Return the (X, Y) coordinate for the center point of the cell that contains the specified text.  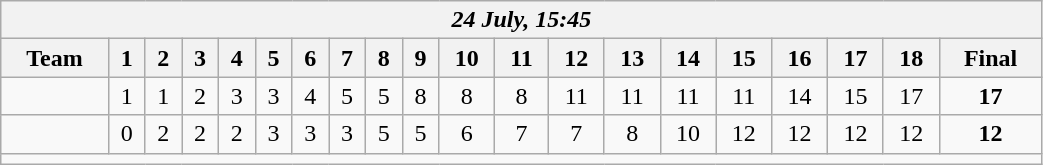
Team (55, 58)
13 (632, 58)
9 (420, 58)
24 July, 15:45 (522, 20)
0 (126, 134)
Final (990, 58)
16 (800, 58)
18 (911, 58)
